Capture the cell that displays the provided text and extract its [X, Y] central coordinate. 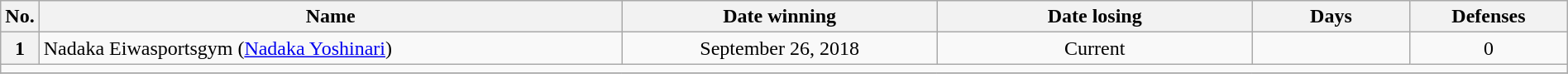
0 [1489, 48]
Date losing [1095, 17]
Current [1095, 48]
Defenses [1489, 17]
No. [20, 17]
September 26, 2018 [779, 48]
Nadaka Eiwasportsgym (Nadaka Yoshinari) [331, 48]
Days [1331, 17]
Name [331, 17]
Date winning [779, 17]
1 [20, 48]
